Detect which cell encompasses the target text, then output its (X, Y) center coordinate. 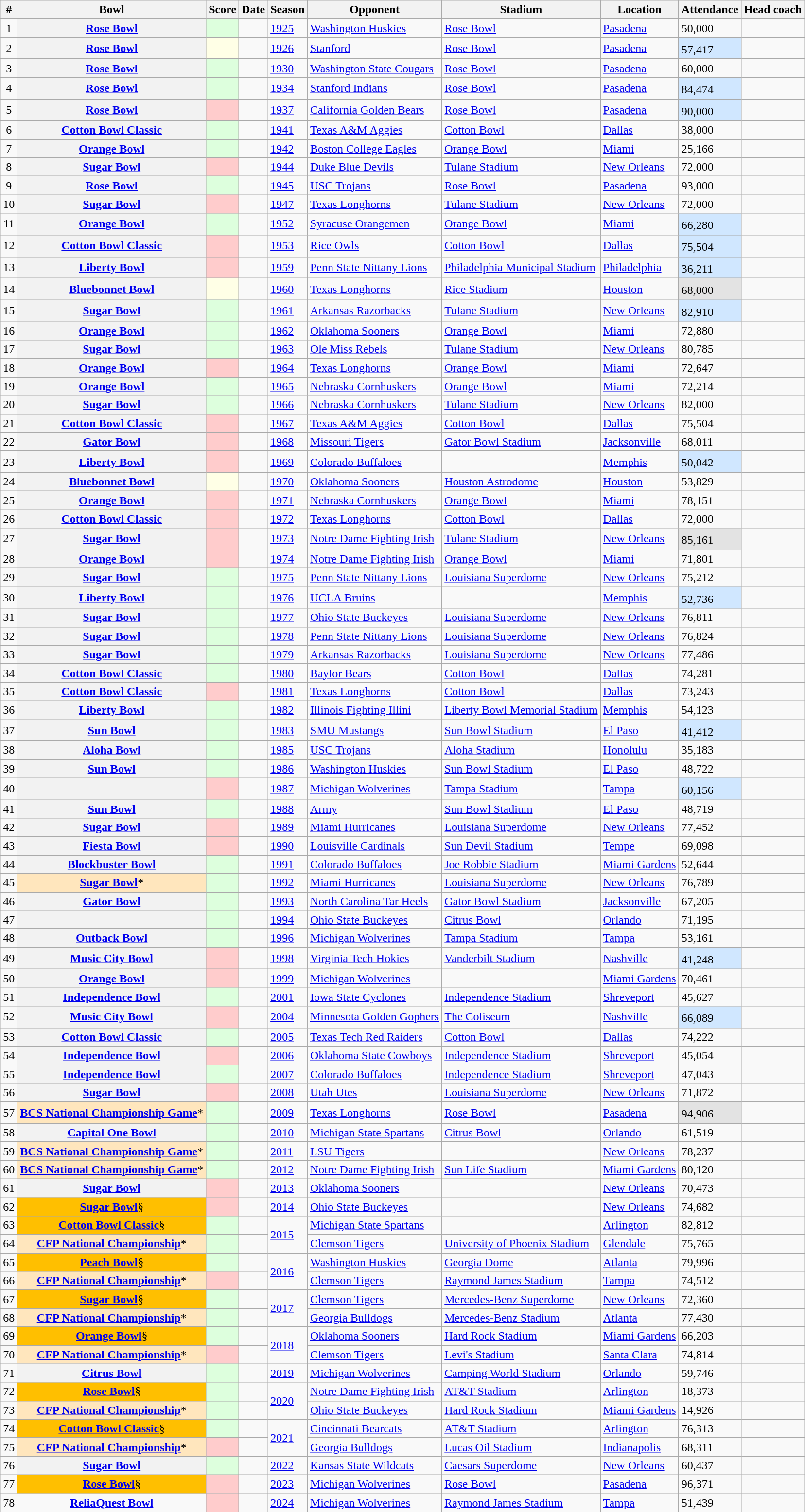
23 (9, 462)
1952 (288, 224)
Houston Astrodome (521, 482)
1947 (288, 204)
Orange Bowl§ (112, 1336)
Texas Tech Red Raiders (374, 1037)
1961 (288, 311)
38 (9, 750)
Glendale (640, 1244)
61,519 (710, 1133)
60,000 (710, 68)
California Golden Bears (374, 110)
36,211 (710, 267)
56 (9, 1093)
9 (9, 186)
2016 (288, 1271)
Philadelphia (640, 267)
1990 (288, 846)
35,183 (710, 750)
ReliaQuest Bowl (112, 1503)
50,042 (710, 462)
74,512 (710, 1281)
Stanford (374, 49)
50,000 (710, 28)
1967 (288, 423)
30 (9, 598)
14,926 (710, 1410)
1991 (288, 864)
Caesars Superdome (521, 1465)
93,000 (710, 186)
80,785 (710, 349)
Blockbuster Bowl (112, 864)
Santa Clara (640, 1355)
7 (9, 149)
2001 (288, 997)
38,000 (710, 130)
2012 (288, 1169)
76,811 (710, 618)
Mercedes-Benz Superdome (521, 1299)
75,765 (710, 1244)
1985 (288, 750)
41,248 (710, 958)
73 (9, 1410)
25,166 (710, 149)
1980 (288, 673)
1944 (288, 167)
84,474 (710, 88)
Capital One Bowl (112, 1133)
53,829 (710, 482)
1941 (288, 130)
1998 (288, 958)
Bowl (112, 10)
25 (9, 500)
16 (9, 331)
Stadium (521, 10)
1953 (288, 246)
34 (9, 673)
Oklahoma State Cowboys (374, 1056)
96,371 (710, 1484)
1925 (288, 28)
62 (9, 1206)
36 (9, 710)
Levi's Stadium (521, 1355)
Aloha Bowl (112, 750)
20 (9, 405)
59 (9, 1151)
74 (9, 1428)
77 (9, 1484)
77,452 (710, 827)
2021 (288, 1438)
Army (374, 809)
1937 (288, 110)
33 (9, 654)
2010 (288, 1133)
41,412 (710, 730)
1983 (288, 730)
46 (9, 901)
28 (9, 559)
1945 (288, 186)
35 (9, 691)
1930 (288, 68)
69 (9, 1336)
1969 (288, 462)
Date (254, 10)
72 (9, 1392)
SMU Mustangs (374, 730)
1 (9, 28)
1986 (288, 769)
Philadelphia Municipal Stadium (521, 267)
Ole Miss Rebels (374, 349)
1970 (288, 482)
Minnesota Golden Gophers (374, 1017)
32 (9, 636)
1977 (288, 618)
74,222 (710, 1037)
1975 (288, 577)
Syracuse Orangemen (374, 224)
48,719 (710, 809)
Honolulu (640, 750)
1992 (288, 883)
Outback Bowl (112, 938)
1960 (288, 290)
82,910 (710, 311)
Aloha Stadium (521, 750)
70,461 (710, 979)
2019 (288, 1373)
57,417 (710, 49)
5 (9, 110)
1974 (288, 559)
Camping World Stadium (521, 1373)
13 (9, 267)
10 (9, 204)
85,161 (710, 539)
68,011 (710, 442)
45 (9, 883)
Fiesta Bowl (112, 846)
2006 (288, 1056)
45,627 (710, 997)
66,203 (710, 1336)
68,000 (710, 290)
Boston College Eagles (374, 149)
39 (9, 769)
24 (9, 482)
21 (9, 423)
27 (9, 539)
68,311 (710, 1447)
2023 (288, 1484)
1926 (288, 49)
66,089 (710, 1017)
72,880 (710, 331)
Iowa State Cyclones (374, 997)
1968 (288, 442)
42 (9, 827)
Georgia Dome (521, 1262)
Washington State Cougars (374, 68)
1982 (288, 710)
61 (9, 1188)
Indianapolis (640, 1447)
Opponent (374, 10)
3 (9, 68)
LSU Tigers (374, 1151)
UCLA Bruins (374, 598)
Cincinnati Bearcats (374, 1428)
18,373 (710, 1392)
77,486 (710, 654)
19 (9, 386)
2007 (288, 1074)
1959 (288, 267)
11 (9, 224)
73,243 (710, 691)
Illinois Fighting Illini (374, 710)
47,043 (710, 1074)
1978 (288, 636)
1964 (288, 368)
Missouri Tigers (374, 442)
2017 (288, 1308)
43 (9, 846)
51 (9, 997)
1981 (288, 691)
44 (9, 864)
15 (9, 311)
29 (9, 577)
1971 (288, 500)
55 (9, 1074)
71,195 (710, 920)
2013 (288, 1188)
78,237 (710, 1151)
1987 (288, 789)
90,000 (710, 110)
Kansas State Wildcats (374, 1465)
2022 (288, 1465)
58 (9, 1133)
72,214 (710, 386)
60,156 (710, 789)
80,120 (710, 1169)
64 (9, 1244)
Vanderbilt Stadium (521, 958)
41 (9, 809)
Location (640, 10)
8 (9, 167)
26 (9, 519)
65 (9, 1262)
Sugar Bowl* (112, 883)
74,682 (710, 1206)
Tempe (640, 846)
Liberty Bowl Memorial Stadium (521, 710)
72,647 (710, 368)
Rice Owls (374, 246)
37 (9, 730)
22 (9, 442)
76,789 (710, 883)
60 (9, 1169)
74,281 (710, 673)
47 (9, 920)
63 (9, 1225)
The Coliseum (521, 1017)
75 (9, 1447)
2011 (288, 1151)
1999 (288, 979)
72,360 (710, 1299)
59,746 (710, 1373)
1976 (288, 598)
1973 (288, 539)
50 (9, 979)
Attendance (710, 10)
Head coach (773, 10)
71,801 (710, 559)
67 (9, 1299)
53,161 (710, 938)
79,996 (710, 1262)
Louisville Cardinals (374, 846)
Sun Life Stadium (521, 1169)
2004 (288, 1017)
94,906 (710, 1113)
71 (9, 1373)
Duke Blue Devils (374, 167)
52,736 (710, 598)
Score (223, 10)
Rice Stadium (521, 290)
78,151 (710, 500)
66 (9, 1281)
54 (9, 1056)
52 (9, 1017)
74,814 (710, 1355)
2005 (288, 1037)
2 (9, 49)
51,439 (710, 1503)
2024 (288, 1503)
54,123 (710, 710)
48,722 (710, 769)
Sun Devil Stadium (521, 846)
70,473 (710, 1188)
Mercedes-Benz Stadium (521, 1318)
Stanford Indians (374, 88)
69,098 (710, 846)
1989 (288, 827)
1988 (288, 809)
1972 (288, 519)
2009 (288, 1113)
57 (9, 1113)
45,054 (710, 1056)
1962 (288, 331)
14 (9, 290)
University of Phoenix Stadium (521, 1244)
4 (9, 88)
1942 (288, 149)
Lucas Oil Stadium (521, 1447)
76 (9, 1465)
Baylor Bears (374, 673)
18 (9, 368)
North Carolina Tar Heels (374, 901)
2015 (288, 1235)
17 (9, 349)
1993 (288, 901)
Peach Bowl§ (112, 1262)
1994 (288, 920)
71,872 (710, 1093)
31 (9, 618)
2014 (288, 1206)
12 (9, 246)
Joe Robbie Stadium (521, 864)
2018 (288, 1345)
70 (9, 1355)
60,437 (710, 1465)
40 (9, 789)
Utah Utes (374, 1093)
76,313 (710, 1428)
1979 (288, 654)
77,430 (710, 1318)
67,205 (710, 901)
82,000 (710, 405)
66,280 (710, 224)
1966 (288, 405)
1963 (288, 349)
53 (9, 1037)
# (9, 10)
49 (9, 958)
75,212 (710, 577)
Season (288, 10)
76,824 (710, 636)
52,644 (710, 864)
82,812 (710, 1225)
1934 (288, 88)
6 (9, 130)
1996 (288, 938)
78 (9, 1503)
1965 (288, 386)
68 (9, 1318)
2020 (288, 1401)
Virginia Tech Hokies (374, 958)
48 (9, 938)
2008 (288, 1093)
